Return the [x, y] coordinate for the center point of the cell that contains the specified text.  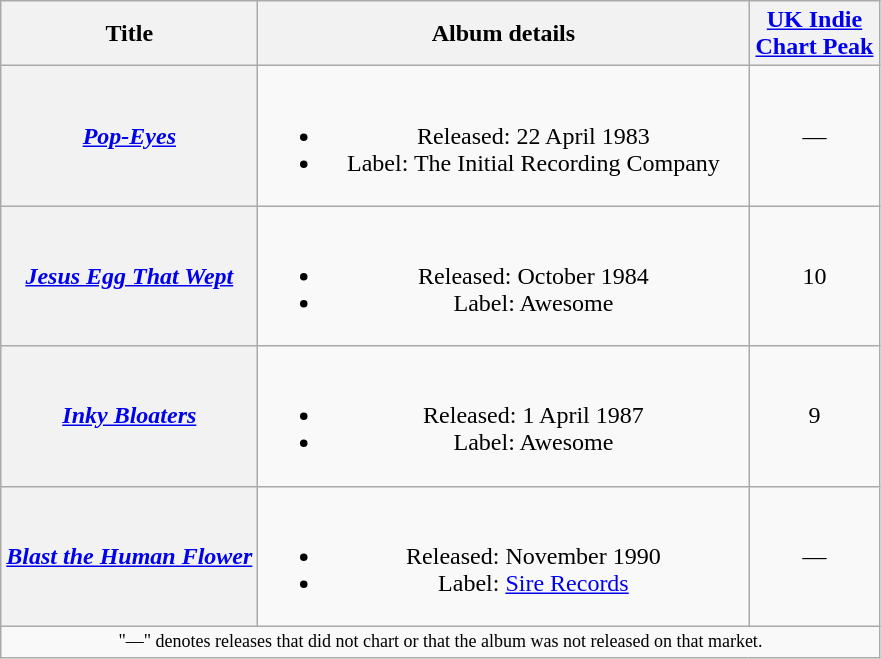
UK Indie Chart Peak [814, 34]
Album details [504, 34]
Released: 1 April 1987Label: Awesome [504, 416]
Jesus Egg That Wept [130, 276]
Released: November 1990Label: Sire Records [504, 556]
Pop-Eyes [130, 136]
"—" denotes releases that did not chart or that the album was not released on that market. [440, 642]
Title [130, 34]
Released: 22 April 1983Label: The Initial Recording Company [504, 136]
Inky Bloaters [130, 416]
Released: October 1984Label: Awesome [504, 276]
Blast the Human Flower [130, 556]
9 [814, 416]
10 [814, 276]
